Output the (x, y) coordinate of the center of the cell containing the given text.  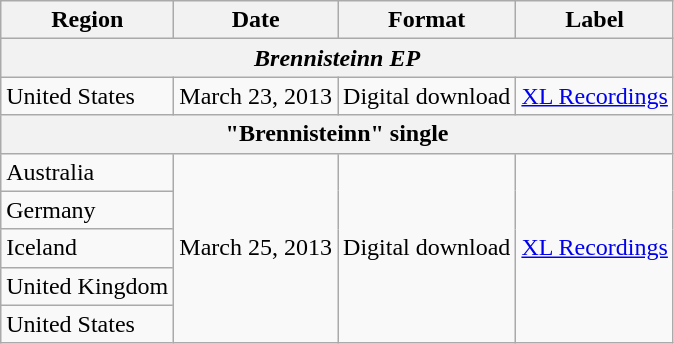
"Brennisteinn" single (338, 134)
Iceland (88, 248)
United Kingdom (88, 286)
Australia (88, 172)
Brennisteinn EP (338, 58)
March 25, 2013 (256, 248)
Format (427, 20)
Label (594, 20)
Region (88, 20)
Date (256, 20)
Germany (88, 210)
March 23, 2013 (256, 96)
